Locate the cell with the specified text and output its [X, Y] center coordinate. 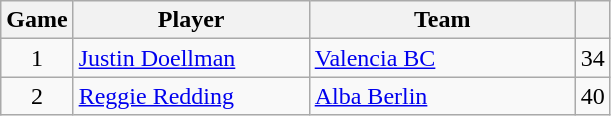
Justin Doellman [191, 58]
40 [592, 96]
Player [191, 20]
Valencia BC [442, 58]
2 [37, 96]
Game [37, 20]
Team [442, 20]
34 [592, 58]
Alba Berlin [442, 96]
1 [37, 58]
Reggie Redding [191, 96]
